Output the (X, Y) coordinate of the center of the cell containing the given text.  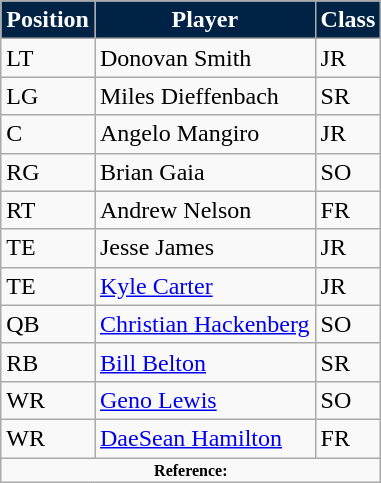
Bill Belton (204, 362)
Player (204, 20)
Jesse James (204, 248)
RG (48, 172)
Angelo Mangiro (204, 134)
RT (48, 210)
LT (48, 58)
Position (48, 20)
C (48, 134)
Christian Hackenberg (204, 324)
Andrew Nelson (204, 210)
Donovan Smith (204, 58)
DaeSean Hamilton (204, 438)
Class (348, 20)
Brian Gaia (204, 172)
LG (48, 96)
QB (48, 324)
Miles Dieffenbach (204, 96)
Reference: (191, 470)
Geno Lewis (204, 400)
Kyle Carter (204, 286)
RB (48, 362)
